Determine the [X, Y] coordinate at the center of the cell enclosing the given text.  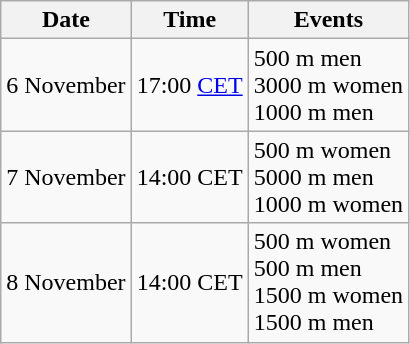
Time [190, 20]
17:00 CET [190, 85]
6 November [66, 85]
500 m women500 m men1500 m women1500 m men [328, 282]
8 November [66, 282]
500 m men3000 m women1000 m men [328, 85]
Events [328, 20]
500 m women5000 m men1000 m women [328, 177]
Date [66, 20]
7 November [66, 177]
